Capture the cell that displays the provided text and extract its (X, Y) central coordinate. 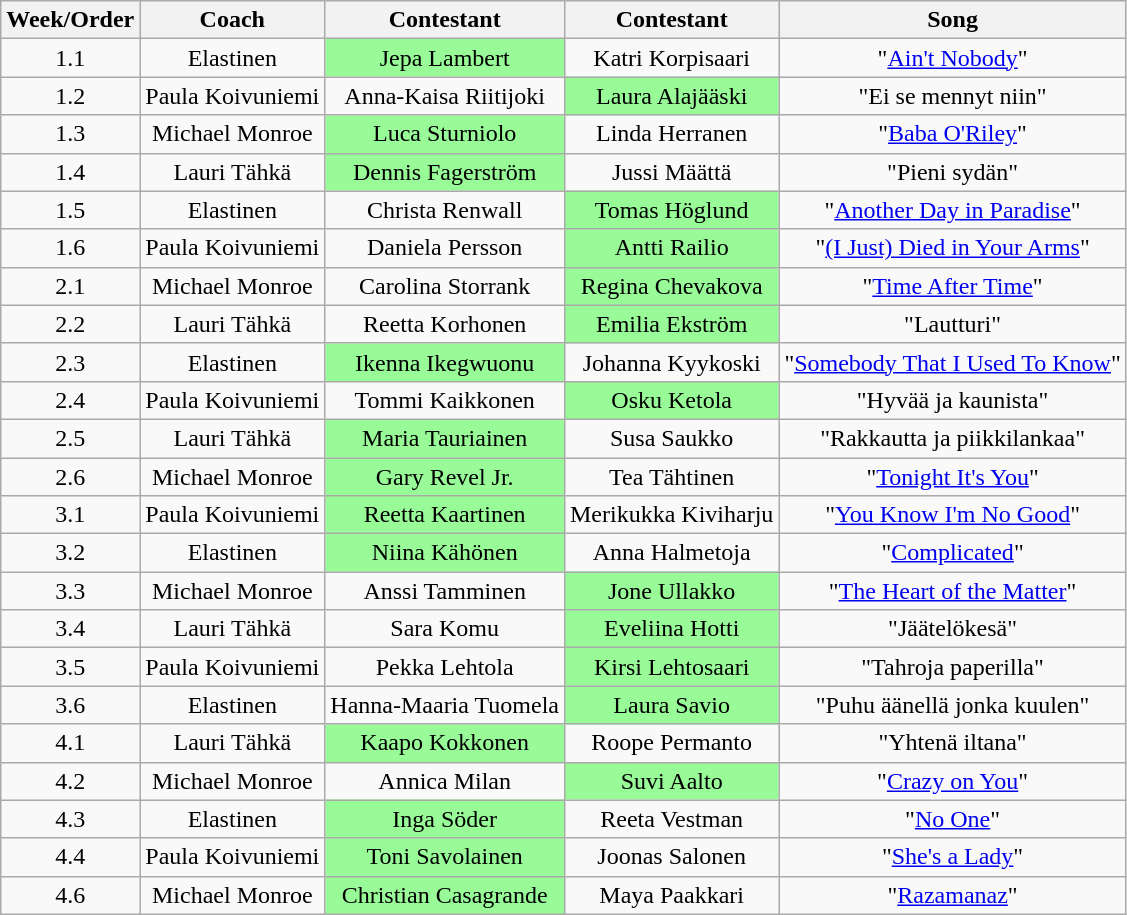
2.2 (70, 324)
Tea Tähtinen (671, 477)
3.2 (70, 553)
Johanna Kyykoski (671, 362)
"Tahroja paperilla" (952, 667)
"Lautturi" (952, 324)
"Complicated" (952, 553)
2.1 (70, 286)
"Pieni sydän" (952, 172)
"Baba O'Riley" (952, 134)
Kirsi Lehtosaari (671, 667)
Dennis Fagerström (445, 172)
3.6 (70, 705)
Ikenna Ikegwuonu (445, 362)
Reetta Kaartinen (445, 515)
Tommi Kaikkonen (445, 400)
Pekka Lehtola (445, 667)
Toni Savolainen (445, 857)
"Tonight It's You" (952, 477)
Jone Ullakko (671, 591)
Christa Renwall (445, 210)
1.3 (70, 134)
"Yhtenä iltana" (952, 743)
Anna-Kaisa Riitijoki (445, 96)
1.1 (70, 58)
2.5 (70, 438)
"(I Just) Died in Your Arms" (952, 248)
Emilia Ekström (671, 324)
Inga Söder (445, 819)
Tomas Höglund (671, 210)
1.4 (70, 172)
"The Heart of the Matter" (952, 591)
3.3 (70, 591)
Reetta Korhonen (445, 324)
3.4 (70, 629)
3.5 (70, 667)
Coach (232, 20)
1.2 (70, 96)
4.3 (70, 819)
Maria Tauriainen (445, 438)
2.4 (70, 400)
Anna Halmetoja (671, 553)
4.2 (70, 781)
"Hyvää ja kaunista" (952, 400)
Hanna-Maaria Tuomela (445, 705)
3.1 (70, 515)
"Ei se mennyt niin" (952, 96)
Eveliina Hotti (671, 629)
Suvi Aalto (671, 781)
"Razamanaz" (952, 895)
"Somebody That I Used To Know" (952, 362)
Antti Railio (671, 248)
Christian Casagrande (445, 895)
Annica Milan (445, 781)
Laura Alajääski (671, 96)
Niina Kähönen (445, 553)
4.6 (70, 895)
Regina Chevakova (671, 286)
Kaapo Kokkonen (445, 743)
Maya Paakkari (671, 895)
2.3 (70, 362)
Carolina Storrank (445, 286)
Susa Saukko (671, 438)
"Rakkautta ja piikkilankaa" (952, 438)
Jussi Määttä (671, 172)
"No One" (952, 819)
Roope Permanto (671, 743)
Sara Komu (445, 629)
"She's a Lady" (952, 857)
Linda Herranen (671, 134)
Joonas Salonen (671, 857)
Katri Korpisaari (671, 58)
"Crazy on You" (952, 781)
Merikukka Kiviharju (671, 515)
"Ain't Nobody" (952, 58)
"Puhu äänellä jonka kuulen" (952, 705)
"Jäätelökesä" (952, 629)
Gary Revel Jr. (445, 477)
4.1 (70, 743)
"Another Day in Paradise" (952, 210)
Song (952, 20)
Daniela Persson (445, 248)
"Time After Time" (952, 286)
Jepa Lambert (445, 58)
"You Know I'm No Good" (952, 515)
Week/Order (70, 20)
Luca Sturniolo (445, 134)
4.4 (70, 857)
Reeta Vestman (671, 819)
Laura Savio (671, 705)
Anssi Tamminen (445, 591)
1.5 (70, 210)
1.6 (70, 248)
Osku Ketola (671, 400)
2.6 (70, 477)
